Find where the given text appears and provide that cell's center as (x, y) coordinate. 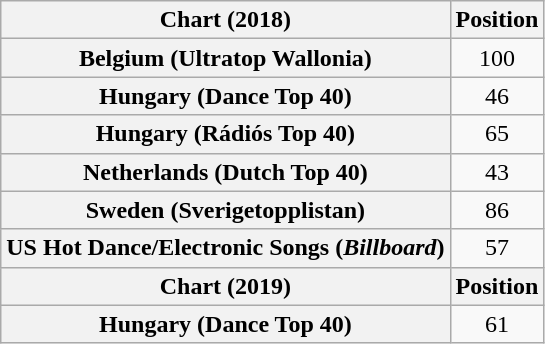
Belgium (Ultratop Wallonia) (226, 58)
46 (497, 96)
Hungary (Rádiós Top 40) (226, 134)
Chart (2019) (226, 286)
61 (497, 324)
Netherlands (Dutch Top 40) (226, 172)
86 (497, 210)
US Hot Dance/Electronic Songs (Billboard) (226, 248)
100 (497, 58)
43 (497, 172)
57 (497, 248)
Sweden (Sverigetopplistan) (226, 210)
65 (497, 134)
Chart (2018) (226, 20)
